Extract the (X, Y) coordinate from the center of the cell holding the provided text.  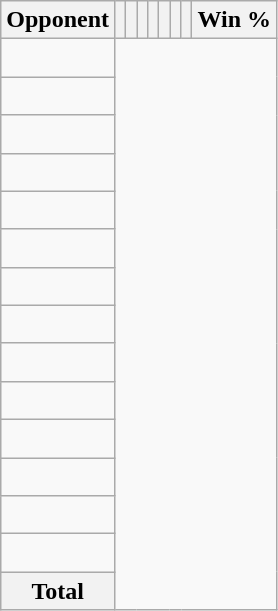
Win % (234, 20)
Opponent (58, 20)
Total (58, 591)
